Extract the (x, y) coordinate from the center of the cell holding the provided text.  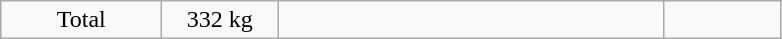
332 kg (220, 20)
Total (82, 20)
